Extract the [X, Y] coordinate from the center of the cell holding the provided text.  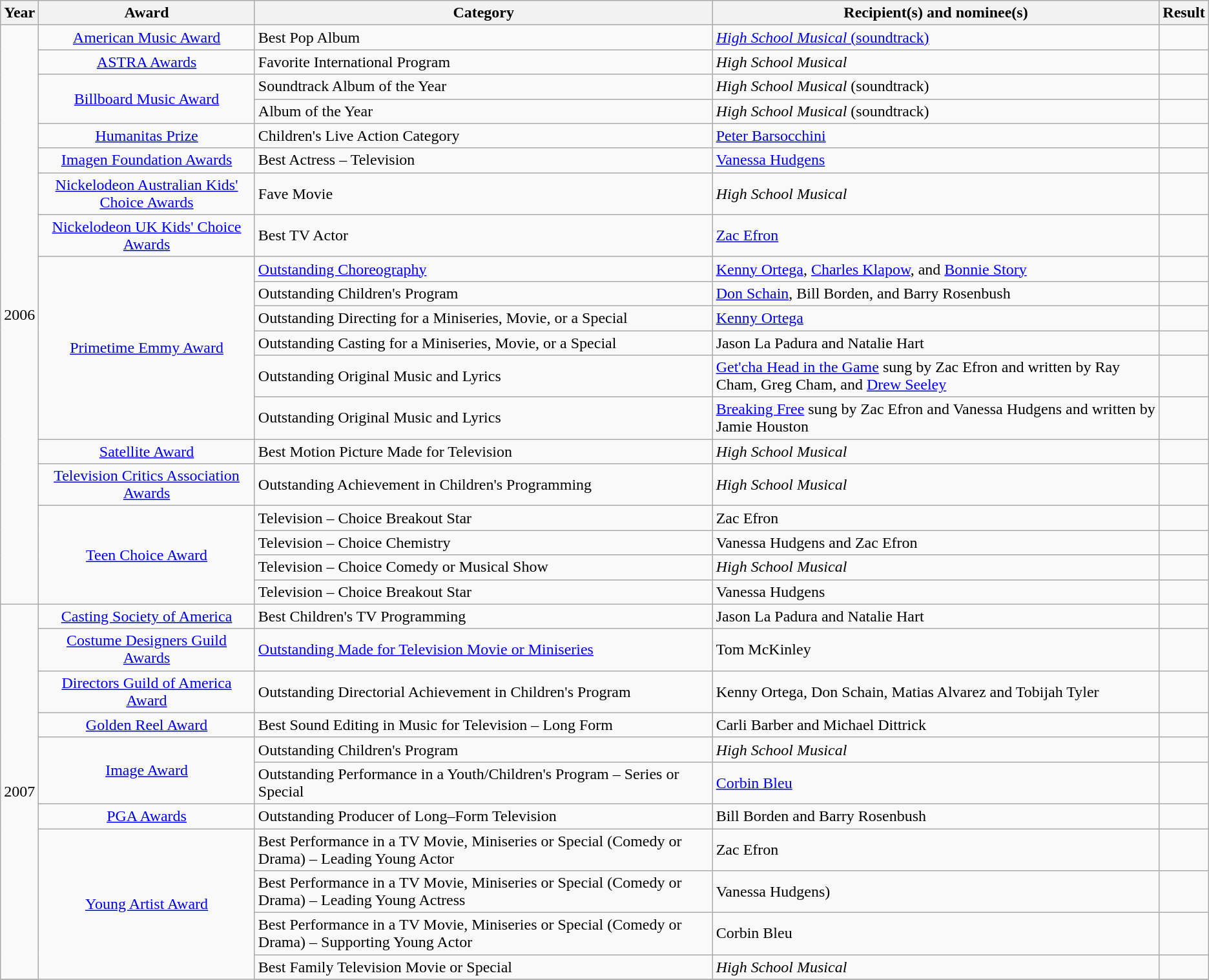
Casting Society of America [147, 616]
Imagen Foundation Awards [147, 160]
Soundtrack Album of the Year [483, 87]
Year [19, 13]
PGA Awards [147, 816]
Nickelodeon Australian Kids' Choice Awards [147, 194]
Best Pop Album [483, 37]
Children's Live Action Category [483, 136]
Outstanding Choreography [483, 269]
Humanitas Prize [147, 136]
Outstanding Producer of Long–Form Television [483, 816]
Fave Movie [483, 194]
Primetime Emmy Award [147, 348]
Best Family Television Movie or Special [483, 967]
Kenny Ortega [936, 318]
Nickelodeon UK Kids' Choice Awards [147, 235]
Tom McKinley [936, 650]
Category [483, 13]
Best Performance in a TV Movie, Miniseries or Special (Comedy or Drama) – Leading Young Actor [483, 849]
2007 [19, 792]
Recipient(s) and nominee(s) [936, 13]
Teen Choice Award [147, 555]
Image Award [147, 770]
Billboard Music Award [147, 99]
Get'cha Head in the Game sung by Zac Efron and written by Ray Cham, Greg Cham, and Drew Seeley [936, 376]
Kenny Ortega, Don Schain, Matias Alvarez and Tobijah Tyler [936, 691]
Don Schain, Bill Borden, and Barry Rosenbush [936, 293]
Outstanding Made for Television Movie or Miniseries [483, 650]
Young Artist Award [147, 903]
Television Critics Association Awards [147, 485]
Vanessa Hudgens) [936, 891]
Vanessa Hudgens and Zac Efron [936, 543]
Outstanding Achievement in Children's Programming [483, 485]
Best Sound Editing in Music for Television – Long Form [483, 725]
Favorite International Program [483, 62]
American Music Award [147, 37]
ASTRA Awards [147, 62]
Costume Designers Guild Awards [147, 650]
Best Performance in a TV Movie, Miniseries or Special (Comedy or Drama) – Supporting Young Actor [483, 934]
Outstanding Directorial Achievement in Children's Program [483, 691]
Directors Guild of America Award [147, 691]
Kenny Ortega, Charles Klapow, and Bonnie Story [936, 269]
2006 [19, 315]
Satellite Award [147, 452]
Best Actress – Television [483, 160]
Peter Barsocchini [936, 136]
Best Motion Picture Made for Television [483, 452]
Award [147, 13]
Outstanding Casting for a Miniseries, Movie, or a Special [483, 343]
Bill Borden and Barry Rosenbush [936, 816]
Outstanding Performance in a Youth/Children's Program – Series or Special [483, 783]
Best TV Actor [483, 235]
Result [1184, 13]
Album of the Year [483, 111]
Best Children's TV Programming [483, 616]
Golden Reel Award [147, 725]
Television – Choice Comedy or Musical Show [483, 567]
Carli Barber and Michael Dittrick [936, 725]
Television – Choice Chemistry [483, 543]
Outstanding Directing for a Miniseries, Movie, or a Special [483, 318]
Best Performance in a TV Movie, Miniseries or Special (Comedy or Drama) – Leading Young Actress [483, 891]
Breaking Free sung by Zac Efron and Vanessa Hudgens and written by Jamie Houston [936, 419]
